Extract the (x, y) coordinate from the center of the cell holding the provided text.  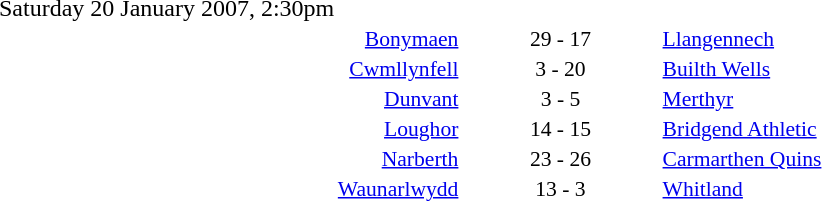
3 - 5 (560, 98)
29 - 17 (560, 38)
3 - 20 (560, 68)
14 - 15 (560, 128)
23 - 26 (560, 158)
